Determine the [X, Y] coordinate at the center of the cell enclosing the given text.  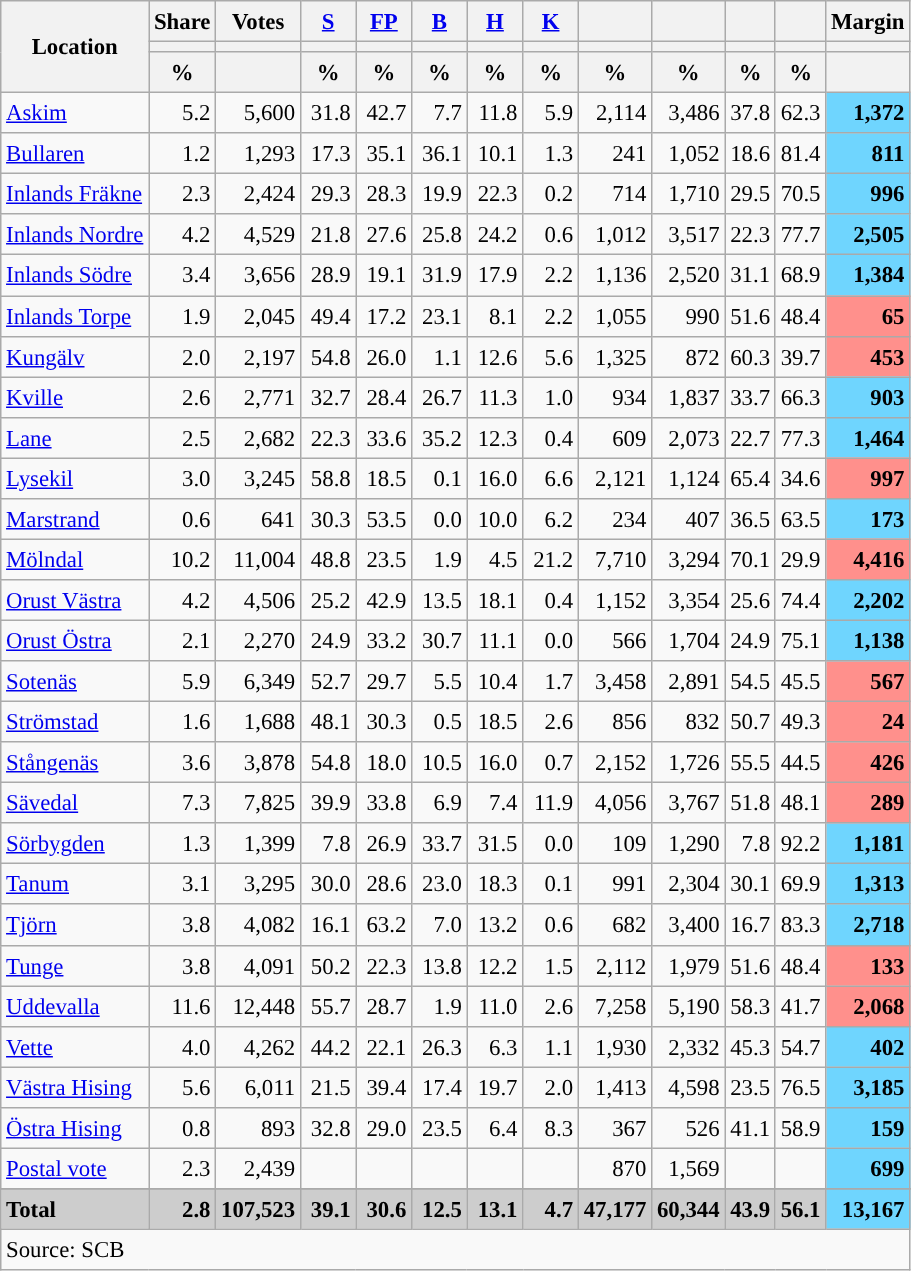
29.9 [800, 560]
11.3 [495, 398]
25.8 [440, 234]
4,091 [258, 966]
21.8 [328, 234]
33.6 [384, 438]
3.4 [182, 276]
1,138 [868, 640]
81.4 [800, 154]
55.7 [328, 1006]
83.3 [800, 926]
1.7 [551, 682]
3,245 [258, 478]
50.2 [328, 966]
990 [688, 316]
1,293 [258, 154]
7.4 [495, 804]
Total [75, 1210]
41.1 [750, 1128]
0.2 [551, 194]
13.5 [440, 600]
1,464 [868, 438]
24.2 [495, 234]
33.8 [384, 804]
28.4 [384, 398]
893 [258, 1128]
6.2 [551, 520]
29.0 [384, 1128]
31.5 [495, 844]
Source: SCB [456, 1250]
39.9 [328, 804]
903 [868, 398]
3,400 [688, 926]
1,413 [614, 1088]
367 [614, 1128]
Uddevalla [75, 1006]
13.2 [495, 926]
39.1 [328, 1210]
1,124 [688, 478]
2,771 [258, 398]
4,082 [258, 926]
832 [688, 722]
10.0 [495, 520]
2,682 [258, 438]
2,202 [868, 600]
60,344 [688, 1210]
Strömstad [75, 722]
2,114 [614, 114]
39.7 [800, 356]
1,726 [688, 762]
77.7 [800, 234]
402 [868, 1046]
856 [614, 722]
5.5 [440, 682]
3,294 [688, 560]
54.5 [750, 682]
25.6 [750, 600]
526 [688, 1128]
6,011 [258, 1088]
22.7 [750, 438]
Tunge [75, 966]
23.0 [440, 884]
18.1 [495, 600]
Margin [868, 22]
1,372 [868, 114]
68.9 [800, 276]
6.9 [440, 804]
2,197 [258, 356]
2,332 [688, 1046]
2.8 [182, 1210]
234 [614, 520]
173 [868, 520]
3,354 [688, 600]
1.0 [551, 398]
3,878 [258, 762]
11.9 [551, 804]
133 [868, 966]
1,399 [258, 844]
17.9 [495, 276]
18.3 [495, 884]
12.6 [495, 356]
44.5 [800, 762]
6.3 [495, 1046]
3.0 [182, 478]
1,136 [614, 276]
48.8 [328, 560]
8.1 [495, 316]
Postal vote [75, 1168]
49.3 [800, 722]
41.7 [800, 1006]
19.7 [495, 1088]
Vette [75, 1046]
55.5 [750, 762]
567 [868, 682]
42.7 [384, 114]
Inlands Nordre [75, 234]
Sörbygden [75, 844]
34.6 [800, 478]
11.1 [495, 640]
37.8 [750, 114]
8.3 [551, 1128]
872 [688, 356]
S [328, 22]
7.7 [440, 114]
1.6 [182, 722]
19.1 [384, 276]
426 [868, 762]
2,718 [868, 926]
Tanum [75, 884]
4.5 [495, 560]
4,529 [258, 234]
997 [868, 478]
4,262 [258, 1046]
49.4 [328, 316]
28.6 [384, 884]
Tjörn [75, 926]
23.1 [440, 316]
3,458 [614, 682]
2,045 [258, 316]
609 [614, 438]
Sävedal [75, 804]
H [495, 22]
58.8 [328, 478]
Östra Hising [75, 1128]
K [551, 22]
45.5 [800, 682]
10.1 [495, 154]
107,523 [258, 1210]
58.3 [750, 1006]
13.8 [440, 966]
29.3 [328, 194]
30.7 [440, 640]
2,424 [258, 194]
1,930 [614, 1046]
70.1 [750, 560]
1,290 [688, 844]
Kungälv [75, 356]
70.5 [800, 194]
1,052 [688, 154]
FP [384, 22]
13,167 [868, 1210]
5,190 [688, 1006]
Bullaren [75, 154]
1.2 [182, 154]
42.9 [384, 600]
2,439 [258, 1168]
2,304 [688, 884]
51.8 [750, 804]
Orust Östra [75, 640]
33.2 [384, 640]
27.6 [384, 234]
Askim [75, 114]
Mölndal [75, 560]
3,767 [688, 804]
Stångenäs [75, 762]
2,152 [614, 762]
35.2 [440, 438]
28.7 [384, 1006]
26.0 [384, 356]
Lysekil [75, 478]
66.3 [800, 398]
1,979 [688, 966]
699 [868, 1168]
2,270 [258, 640]
109 [614, 844]
56.1 [800, 1210]
5.2 [182, 114]
32.7 [328, 398]
31.8 [328, 114]
4.7 [551, 1210]
4.0 [182, 1046]
3.6 [182, 762]
B [440, 22]
30.1 [750, 884]
12.3 [495, 438]
63.5 [800, 520]
39.4 [384, 1088]
26.9 [384, 844]
69.9 [800, 884]
65.4 [750, 478]
24 [868, 722]
0.7 [551, 762]
65 [868, 316]
1,055 [614, 316]
641 [258, 520]
25.2 [328, 600]
Location [75, 47]
682 [614, 926]
Orust Västra [75, 600]
92.2 [800, 844]
0.8 [182, 1128]
7,258 [614, 1006]
1,313 [868, 884]
2,891 [688, 682]
44.2 [328, 1046]
53.5 [384, 520]
2,121 [614, 478]
3,656 [258, 276]
Kville [75, 398]
45.3 [750, 1046]
22.1 [384, 1046]
62.3 [800, 114]
12.5 [440, 1210]
30.0 [328, 884]
29.5 [750, 194]
2,112 [614, 966]
19.9 [440, 194]
11,004 [258, 560]
3,185 [868, 1088]
Lane [75, 438]
16.1 [328, 926]
6,349 [258, 682]
0.5 [440, 722]
16.7 [750, 926]
31.1 [750, 276]
26.3 [440, 1046]
2,505 [868, 234]
12.2 [495, 966]
934 [614, 398]
289 [868, 804]
11.6 [182, 1006]
2,520 [688, 276]
63.2 [384, 926]
Share [182, 22]
5,600 [258, 114]
Inlands Torpe [75, 316]
13.1 [495, 1210]
2,068 [868, 1006]
Sotenäs [75, 682]
566 [614, 640]
17.4 [440, 1088]
1,012 [614, 234]
241 [614, 154]
7,710 [614, 560]
36.5 [750, 520]
74.4 [800, 600]
18.6 [750, 154]
1,688 [258, 722]
10.2 [182, 560]
7.3 [182, 804]
50.7 [750, 722]
21.2 [551, 560]
1,837 [688, 398]
36.1 [440, 154]
11.8 [495, 114]
996 [868, 194]
4,416 [868, 560]
17.2 [384, 316]
1,710 [688, 194]
10.4 [495, 682]
Inlands Södre [75, 276]
407 [688, 520]
60.3 [750, 356]
991 [614, 884]
3,486 [688, 114]
76.5 [800, 1088]
2.1 [182, 640]
1.5 [551, 966]
4,506 [258, 600]
10.5 [440, 762]
52.7 [328, 682]
3,517 [688, 234]
32.8 [328, 1128]
3.1 [182, 884]
75.1 [800, 640]
54.7 [800, 1046]
1,569 [688, 1168]
Votes [258, 22]
28.3 [384, 194]
35.1 [384, 154]
12,448 [258, 1006]
1,704 [688, 640]
7,825 [258, 804]
7.0 [440, 926]
1,181 [868, 844]
Västra Hising [75, 1088]
26.7 [440, 398]
2,073 [688, 438]
3,295 [258, 884]
6.4 [495, 1128]
17.3 [328, 154]
811 [868, 154]
30.6 [384, 1210]
1,152 [614, 600]
28.9 [328, 276]
31.9 [440, 276]
Marstrand [75, 520]
4,598 [688, 1088]
6.6 [551, 478]
159 [868, 1128]
43.9 [750, 1210]
11.0 [495, 1006]
21.5 [328, 1088]
1,325 [614, 356]
714 [614, 194]
453 [868, 356]
18.0 [384, 762]
870 [614, 1168]
58.9 [800, 1128]
4,056 [614, 804]
29.7 [384, 682]
77.3 [800, 438]
47,177 [614, 1210]
2.5 [182, 438]
1,384 [868, 276]
Inlands Fräkne [75, 194]
